Identify which cell holds the provided text, then report its (X, Y) central coordinate. 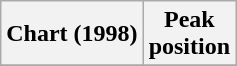
Chart (1998) (72, 34)
Peakposition (189, 34)
